From the cell containing the given text, extract its center point as [X, Y] coordinate. 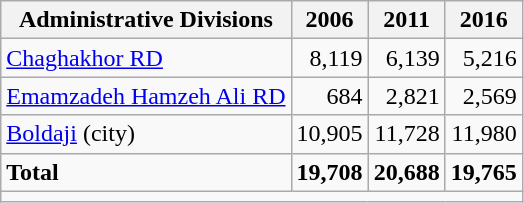
Boldaji (city) [146, 134]
19,765 [484, 172]
6,139 [406, 58]
5,216 [484, 58]
2,569 [484, 96]
Administrative Divisions [146, 20]
2006 [330, 20]
20,688 [406, 172]
2,821 [406, 96]
11,728 [406, 134]
10,905 [330, 134]
2011 [406, 20]
11,980 [484, 134]
8,119 [330, 58]
Chaghakhor RD [146, 58]
2016 [484, 20]
Emamzadeh Hamzeh Ali RD [146, 96]
19,708 [330, 172]
684 [330, 96]
Total [146, 172]
